Provide the [x, y] coordinate of the cell's center where the given text is located.  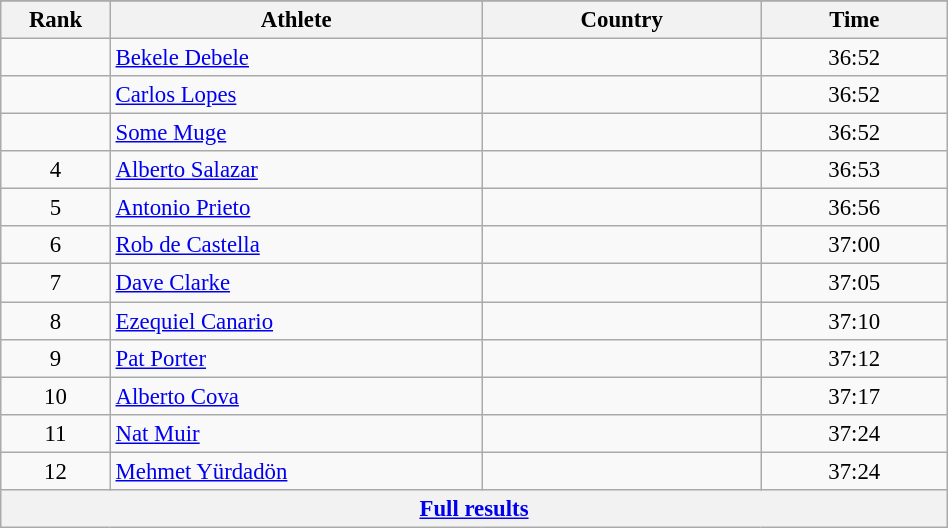
37:10 [854, 321]
11 [56, 433]
36:53 [854, 170]
Bekele Debele [296, 58]
Country [622, 20]
37:17 [854, 396]
Alberto Cova [296, 396]
Dave Clarke [296, 283]
37:00 [854, 245]
Rob de Castella [296, 245]
7 [56, 283]
9 [56, 358]
Some Muge [296, 133]
10 [56, 396]
Full results [474, 509]
Nat Muir [296, 433]
4 [56, 170]
Time [854, 20]
Pat Porter [296, 358]
Athlete [296, 20]
37:12 [854, 358]
6 [56, 245]
Alberto Salazar [296, 170]
Carlos Lopes [296, 95]
Rank [56, 20]
37:05 [854, 283]
Ezequiel Canario [296, 321]
Antonio Prieto [296, 208]
12 [56, 471]
Mehmet Yürdadön [296, 471]
8 [56, 321]
5 [56, 208]
36:56 [854, 208]
